Output the (x, y) coordinate of the center of the cell containing the given text.  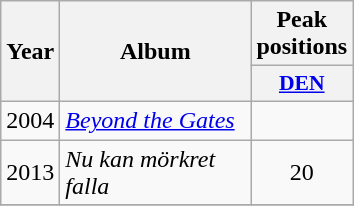
2004 (30, 120)
Year (30, 52)
Peak positions (302, 34)
Beyond the Gates (156, 120)
2013 (30, 172)
Album (156, 52)
20 (302, 172)
Nu kan mörkret falla (156, 172)
DEN (302, 84)
